Return (x, y) of the center of cell containing provided text 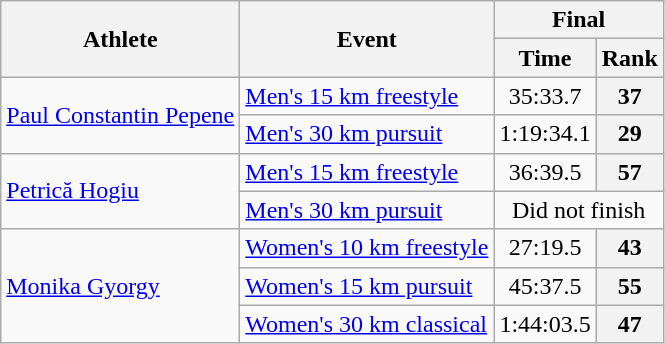
36:39.5 (545, 172)
45:37.5 (545, 286)
Event (367, 39)
1:44:03.5 (545, 324)
Rank (630, 58)
55 (630, 286)
Did not finish (579, 210)
Women's 15 km pursuit (367, 286)
Athlete (120, 39)
57 (630, 172)
Women's 30 km classical (367, 324)
27:19.5 (545, 248)
Women's 10 km freestyle (367, 248)
43 (630, 248)
Petrică Hogiu (120, 191)
47 (630, 324)
29 (630, 134)
35:33.7 (545, 96)
Monika Gyorgy (120, 286)
Paul Constantin Pepene (120, 115)
1:19:34.1 (545, 134)
Final (579, 20)
37 (630, 96)
Time (545, 58)
